Identify which cell holds the provided text, then report its [X, Y] central coordinate. 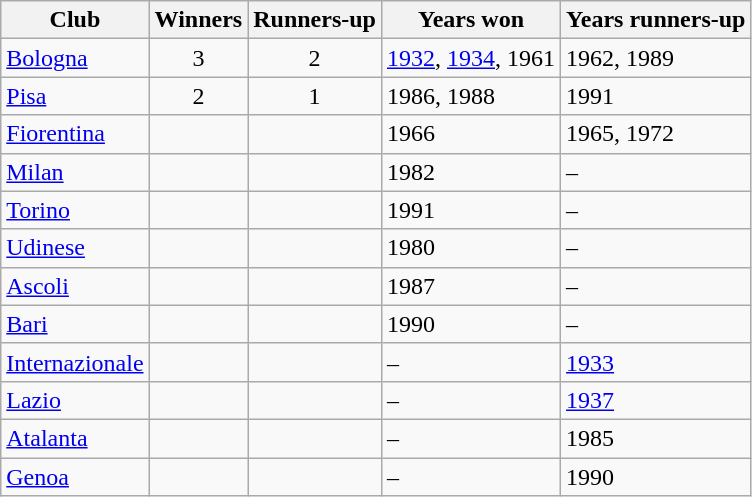
Runners-up [315, 20]
1982 [470, 172]
1966 [470, 134]
1962, 1989 [656, 58]
Genoa [75, 477]
1987 [470, 286]
Udinese [75, 248]
Winners [198, 20]
1932, 1934, 1961 [470, 58]
1 [315, 96]
Torino [75, 210]
Lazio [75, 400]
Club [75, 20]
Ascoli [75, 286]
1985 [656, 438]
Years won [470, 20]
Internazionale [75, 362]
1986, 1988 [470, 96]
3 [198, 58]
Pisa [75, 96]
Bologna [75, 58]
1980 [470, 248]
1933 [656, 362]
1965, 1972 [656, 134]
1937 [656, 400]
Fiorentina [75, 134]
Atalanta [75, 438]
Years runners-up [656, 20]
Bari [75, 324]
Milan [75, 172]
